Output the (x, y) coordinate of the center of the cell containing the given text.  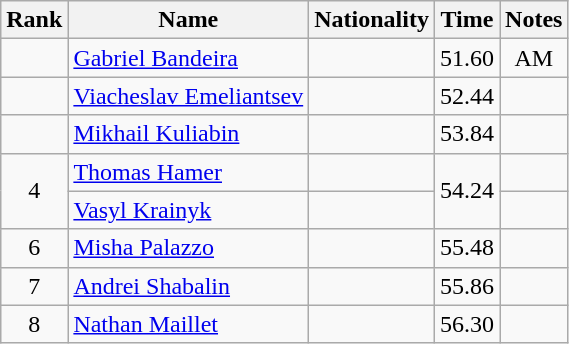
7 (34, 286)
55.86 (466, 286)
8 (34, 324)
Notes (534, 20)
54.24 (466, 191)
Viacheslav Emeliantsev (188, 96)
6 (34, 248)
Gabriel Bandeira (188, 58)
Time (466, 20)
56.30 (466, 324)
51.60 (466, 58)
Name (188, 20)
55.48 (466, 248)
Nathan Maillet (188, 324)
Andrei Shabalin (188, 286)
4 (34, 191)
Nationality (372, 20)
Rank (34, 20)
Misha Palazzo (188, 248)
Mikhail Kuliabin (188, 134)
Vasyl Krainyk (188, 210)
Thomas Hamer (188, 172)
53.84 (466, 134)
52.44 (466, 96)
AM (534, 58)
